Identify which cell holds the provided text, then report its (x, y) central coordinate. 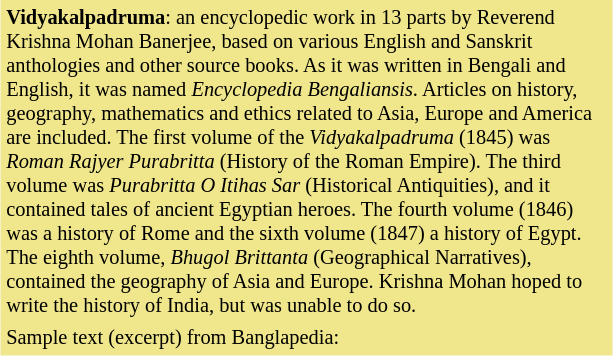
Sample text (excerpt) from Banglapedia: (306, 338)
